From the cell containing the given text, extract its center point as (x, y) coordinate. 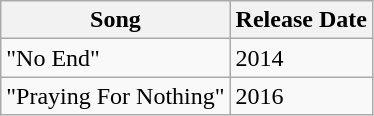
Release Date (301, 20)
"No End" (116, 58)
2014 (301, 58)
Song (116, 20)
"Praying For Nothing" (116, 96)
2016 (301, 96)
